Search for the cell housing the specified text and yield its [x, y] center coordinate. 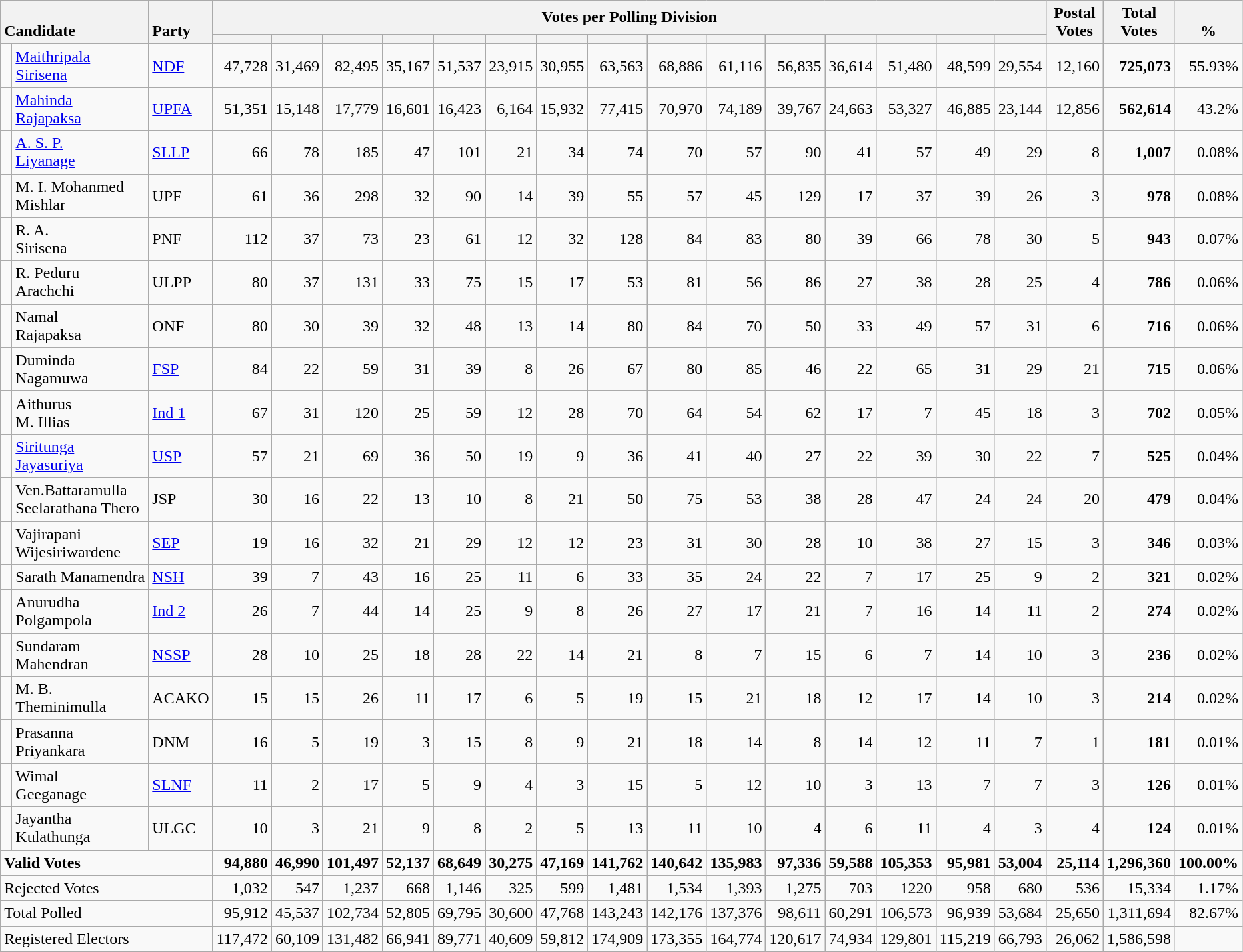
PrasannaPriyankara [80, 741]
% [1208, 23]
1,007 [1138, 152]
53,327 [906, 109]
ULPP [181, 283]
124 [1138, 828]
298 [352, 196]
141,762 [617, 863]
ONF [181, 325]
703 [850, 888]
725,073 [1138, 65]
Ven.BattaramullaSeelarathana Thero [80, 499]
1,481 [617, 888]
44 [352, 612]
R. A.Sirisena [80, 239]
52,137 [408, 863]
30,955 [563, 65]
20 [1074, 499]
479 [1138, 499]
66,941 [408, 939]
60,109 [297, 939]
WimalGeeganage [80, 785]
95,981 [965, 863]
978 [1138, 196]
129 [796, 196]
81 [677, 283]
599 [563, 888]
142,176 [677, 913]
SLNF [181, 785]
46,885 [965, 109]
112 [242, 239]
68,886 [677, 65]
63,563 [617, 65]
702 [1138, 412]
74,934 [850, 939]
46 [796, 369]
0.05% [1208, 412]
FSP [181, 369]
34 [563, 152]
M. I. MohanmedMishlar [80, 196]
214 [1138, 699]
12,160 [1074, 65]
56 [736, 283]
15,148 [297, 109]
NSSP [181, 655]
1.17% [1208, 888]
55 [617, 196]
86 [796, 283]
51,537 [460, 65]
131,482 [352, 939]
106,573 [906, 913]
54 [736, 412]
1,393 [736, 888]
173,355 [677, 939]
59,588 [850, 863]
0.07% [1208, 239]
140,642 [677, 863]
236 [1138, 655]
36,614 [850, 65]
6,164 [511, 109]
69 [352, 456]
Registered Electors [107, 939]
181 [1138, 741]
ACAKO [181, 699]
39,767 [796, 109]
1,311,694 [1138, 913]
51,351 [242, 109]
40 [736, 456]
NSH [181, 577]
UPFA [181, 109]
65 [906, 369]
59,812 [563, 939]
68,649 [460, 863]
958 [965, 888]
53,004 [1020, 863]
53,684 [1020, 913]
Candidate [75, 23]
15,932 [563, 109]
Party [181, 23]
83 [736, 239]
680 [1020, 888]
46,990 [297, 863]
562,614 [1138, 109]
77,415 [617, 109]
DumindaNagamuwa [80, 369]
15,334 [1138, 888]
137,376 [736, 913]
786 [1138, 283]
SLLP [181, 152]
30,600 [511, 913]
321 [1138, 577]
0.03% [1208, 543]
47,728 [242, 65]
AithurusM. Illias [80, 412]
55.93% [1208, 65]
JSP [181, 499]
126 [1138, 785]
SEP [181, 543]
Votes per Polling Division [629, 17]
43 [352, 577]
97,336 [796, 863]
73 [352, 239]
89,771 [460, 939]
1,237 [352, 888]
82.67% [1208, 913]
12,856 [1074, 109]
715 [1138, 369]
174,909 [617, 939]
101 [460, 152]
70,970 [677, 109]
120,617 [796, 939]
1 [1074, 741]
Rejected Votes [107, 888]
Ind 1 [181, 412]
716 [1138, 325]
R. PeduruArachchi [80, 283]
VajirapaniWijesiriwardene [80, 543]
PostalVotes [1074, 23]
17,779 [352, 109]
PNF [181, 239]
Total Polled [107, 913]
29,554 [1020, 65]
1,275 [796, 888]
64 [677, 412]
47,169 [563, 863]
26,062 [1074, 939]
30,275 [511, 863]
128 [617, 239]
100.00% [1208, 863]
60,291 [850, 913]
M. B.Theminimulla [80, 699]
25,650 [1074, 913]
69,795 [460, 913]
95,912 [242, 913]
45,537 [297, 913]
85 [736, 369]
MaithripalaSirisena [80, 65]
SiritungaJayasuriya [80, 456]
31,469 [297, 65]
131 [352, 283]
1,586,598 [1138, 939]
135,983 [736, 863]
525 [1138, 456]
117,472 [242, 939]
23,144 [1020, 109]
SundaramMahendran [80, 655]
185 [352, 152]
48,599 [965, 65]
943 [1138, 239]
Sarath Manamendra [80, 577]
A. S. P.Liyanage [80, 152]
102,734 [352, 913]
ULGC [181, 828]
48 [460, 325]
35 [677, 577]
66,793 [1020, 939]
UPF [181, 196]
23,915 [511, 65]
56,835 [796, 65]
143,243 [617, 913]
52,805 [408, 913]
USP [181, 456]
40,609 [511, 939]
DNM [181, 741]
325 [511, 888]
AnurudhaPolgampola [80, 612]
NamalRajapaksa [80, 325]
668 [408, 888]
547 [297, 888]
98,611 [796, 913]
120 [352, 412]
129,801 [906, 939]
1220 [906, 888]
1,534 [677, 888]
51,480 [906, 65]
61,116 [736, 65]
94,880 [242, 863]
24,663 [850, 109]
274 [1138, 612]
536 [1074, 888]
105,353 [906, 863]
47,768 [563, 913]
115,219 [965, 939]
JayanthaKulathunga [80, 828]
43.2% [1208, 109]
74 [617, 152]
16,601 [408, 109]
1,146 [460, 888]
MahindaRajapaksa [80, 109]
62 [796, 412]
NDF [181, 65]
96,939 [965, 913]
346 [1138, 543]
16,423 [460, 109]
35,167 [408, 65]
1,032 [242, 888]
101,497 [352, 863]
1,296,360 [1138, 863]
Ind 2 [181, 612]
25,114 [1074, 863]
Valid Votes [107, 863]
164,774 [736, 939]
74,189 [736, 109]
82,495 [352, 65]
Total Votes [1138, 23]
